Extract the (X, Y) coordinate from the center of the cell holding the provided text.  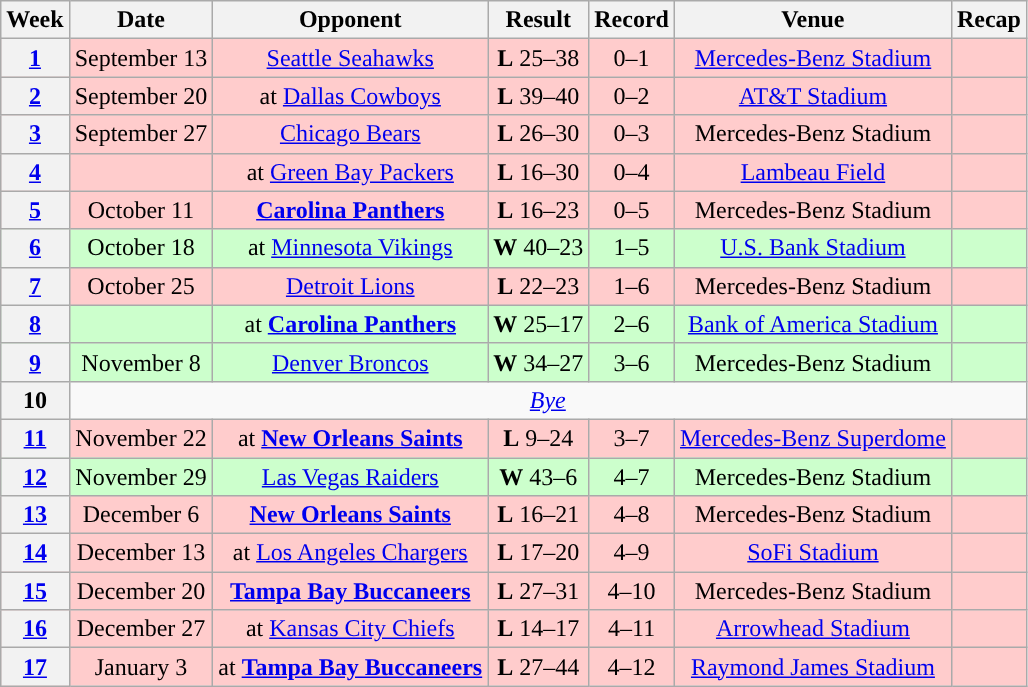
3 (35, 134)
L 27–44 (538, 667)
L 14–17 (538, 629)
16 (35, 629)
W 43–6 (538, 477)
SoFi Stadium (812, 553)
Mercedes-Benz Superdome (812, 438)
2–6 (632, 324)
10 (35, 400)
Tampa Bay Buccaneers (350, 591)
at Carolina Panthers (350, 324)
Recap (988, 20)
Lambeau Field (812, 172)
Opponent (350, 20)
at New Orleans Saints (350, 438)
at Los Angeles Chargers (350, 553)
4–12 (632, 667)
4 (35, 172)
Bye (548, 400)
7 (35, 286)
Venue (812, 20)
Result (538, 20)
New Orleans Saints (350, 515)
0–4 (632, 172)
December 6 (141, 515)
Raymond James Stadium (812, 667)
Seattle Seahawks (350, 58)
Detroit Lions (350, 286)
November 29 (141, 477)
L 25–38 (538, 58)
9 (35, 362)
L 39–40 (538, 96)
L 22–23 (538, 286)
December 27 (141, 629)
November 22 (141, 438)
1–5 (632, 248)
October 25 (141, 286)
November 8 (141, 362)
Denver Broncos (350, 362)
4–8 (632, 515)
4–9 (632, 553)
L 16–30 (538, 172)
October 11 (141, 210)
L 16–21 (538, 515)
L 16–23 (538, 210)
5 (35, 210)
12 (35, 477)
6 (35, 248)
AT&T Stadium (812, 96)
2 (35, 96)
3–7 (632, 438)
at Green Bay Packers (350, 172)
Record (632, 20)
at Tampa Bay Buccaneers (350, 667)
L 17–20 (538, 553)
September 20 (141, 96)
14 (35, 553)
Date (141, 20)
October 18 (141, 248)
0–1 (632, 58)
L 27–31 (538, 591)
1 (35, 58)
at Minnesota Vikings (350, 248)
0–2 (632, 96)
4–10 (632, 591)
Chicago Bears (350, 134)
Las Vegas Raiders (350, 477)
W 25–17 (538, 324)
Week (35, 20)
4–11 (632, 629)
September 27 (141, 134)
15 (35, 591)
January 3 (141, 667)
Bank of America Stadium (812, 324)
at Dallas Cowboys (350, 96)
L 9–24 (538, 438)
December 13 (141, 553)
December 20 (141, 591)
8 (35, 324)
17 (35, 667)
September 13 (141, 58)
11 (35, 438)
Arrowhead Stadium (812, 629)
1–6 (632, 286)
Carolina Panthers (350, 210)
W 34–27 (538, 362)
3–6 (632, 362)
L 26–30 (538, 134)
0–3 (632, 134)
U.S. Bank Stadium (812, 248)
4–7 (632, 477)
0–5 (632, 210)
at Kansas City Chiefs (350, 629)
13 (35, 515)
W 40–23 (538, 248)
